Detect which cell encompasses the target text, then output its (X, Y) center coordinate. 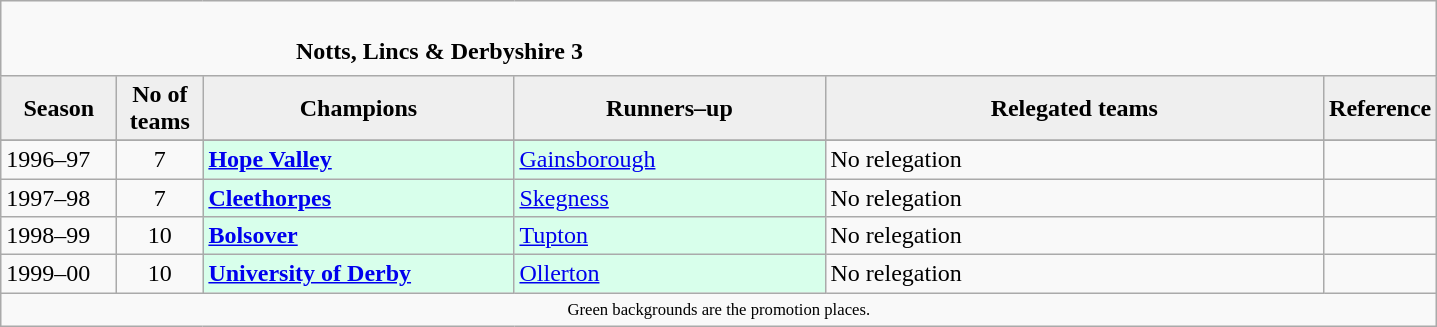
Cleethorpes (358, 197)
1999–00 (59, 274)
Champions (358, 108)
1998–99 (59, 236)
University of Derby (358, 274)
Hope Valley (358, 159)
Green backgrounds are the promotion places. (719, 310)
Ollerton (670, 274)
Season (59, 108)
Reference (1380, 108)
Gainsborough (670, 159)
Bolsover (358, 236)
Skegness (670, 197)
1996–97 (59, 159)
Relegated teams (1074, 108)
Runners–up (670, 108)
No of teams (160, 108)
Tupton (670, 236)
1997–98 (59, 197)
